Determine the (x, y) coordinate at the center of the cell enclosing the given text.  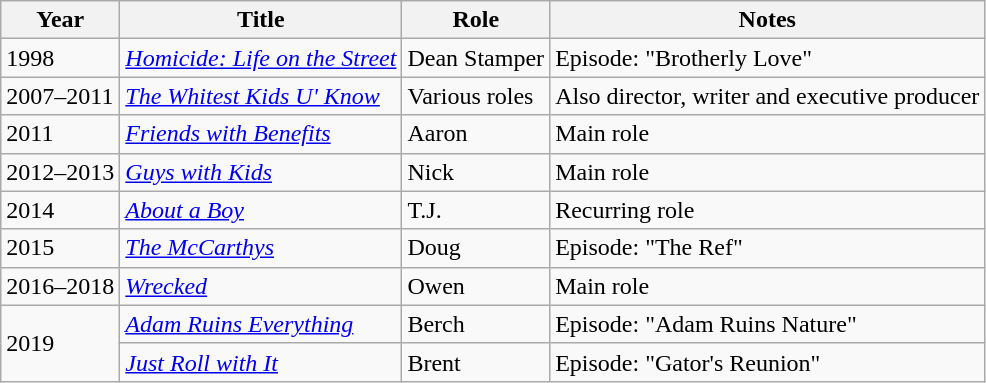
Notes (768, 20)
Wrecked (261, 286)
2015 (60, 248)
Year (60, 20)
Episode: "Brotherly Love" (768, 58)
Just Roll with It (261, 362)
2019 (60, 343)
2014 (60, 210)
Various roles (476, 96)
The Whitest Kids U' Know (261, 96)
2011 (60, 134)
Episode: "Gator's Reunion" (768, 362)
Episode: "The Ref" (768, 248)
Recurring role (768, 210)
Adam Ruins Everything (261, 324)
Episode: "Adam Ruins Nature" (768, 324)
Brent (476, 362)
Owen (476, 286)
About a Boy (261, 210)
Guys with Kids (261, 172)
Friends with Benefits (261, 134)
2016–2018 (60, 286)
T.J. (476, 210)
Role (476, 20)
The McCarthys (261, 248)
2007–2011 (60, 96)
Homicide: Life on the Street (261, 58)
1998 (60, 58)
Aaron (476, 134)
Title (261, 20)
Dean Stamper (476, 58)
Nick (476, 172)
Also director, writer and executive producer (768, 96)
Berch (476, 324)
Doug (476, 248)
2012–2013 (60, 172)
